Find where the given text appears and provide that cell's center as (X, Y) coordinate. 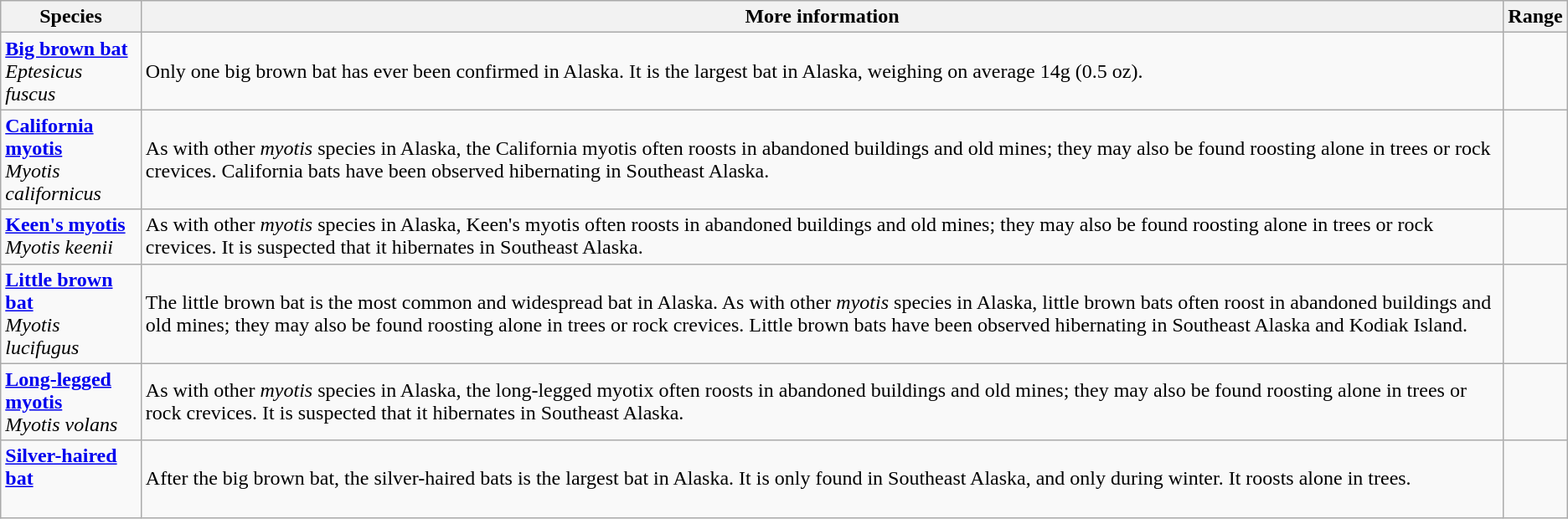
Keen's myotis Myotis keenii (71, 236)
Little brown bat Myotis lucifugus (71, 313)
Species (71, 17)
Range (1535, 17)
Big brown bat Eptesicus fuscus (71, 71)
California myotis Myotis californicus (71, 159)
Silver-haired bat (71, 479)
Long-legged myotis Myotis volans (71, 402)
More information (823, 17)
Only one big brown bat has ever been confirmed in Alaska. It is the largest bat in Alaska, weighing on average 14g (0.5 oz). (823, 71)
